Capture the cell that displays the provided text and extract its (X, Y) central coordinate. 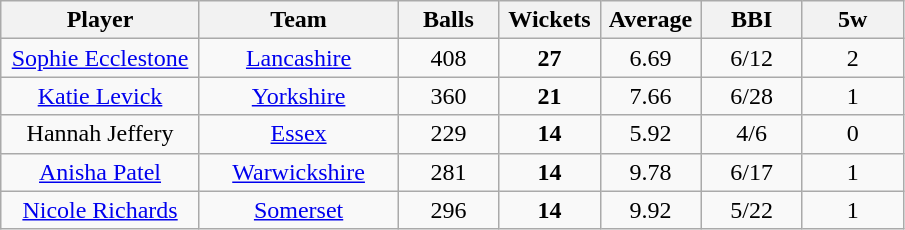
Sophie Ecclestone (100, 58)
Nicole Richards (100, 210)
Katie Levick (100, 96)
6.69 (650, 58)
27 (550, 58)
5/22 (752, 210)
296 (448, 210)
Hannah Jeffery (100, 134)
Somerset (298, 210)
5w (852, 20)
5.92 (650, 134)
Essex (298, 134)
Player (100, 20)
Team (298, 20)
9.78 (650, 172)
Wickets (550, 20)
Average (650, 20)
21 (550, 96)
6/17 (752, 172)
0 (852, 134)
BBI (752, 20)
Lancashire (298, 58)
Anisha Patel (100, 172)
6/28 (752, 96)
Warwickshire (298, 172)
7.66 (650, 96)
360 (448, 96)
Balls (448, 20)
281 (448, 172)
Yorkshire (298, 96)
408 (448, 58)
6/12 (752, 58)
2 (852, 58)
229 (448, 134)
9.92 (650, 210)
4/6 (752, 134)
